Identify which cell holds the provided text, then report its [X, Y] central coordinate. 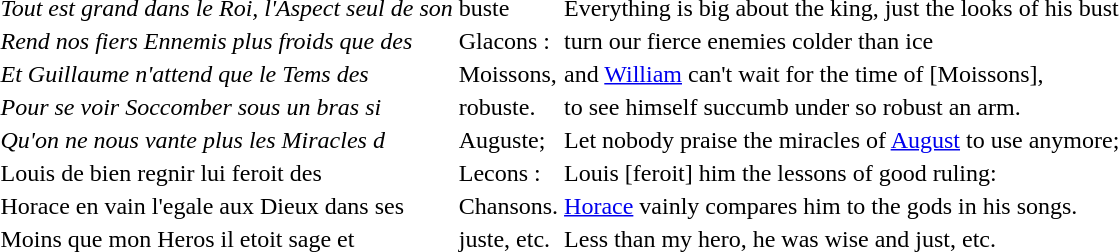
Chansons. [508, 206]
robuste. [508, 107]
Moissons, [508, 74]
Lecons : [508, 173]
Glacons : [508, 41]
Auguste; [508, 140]
